Determine the [x, y] coordinate at the center of the cell enclosing the given text.  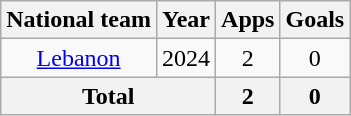
National team [79, 20]
2024 [186, 58]
Lebanon [79, 58]
Year [186, 20]
Apps [248, 20]
Total [108, 96]
Goals [315, 20]
